Extract the (X, Y) coordinate from the center of the cell holding the provided text.  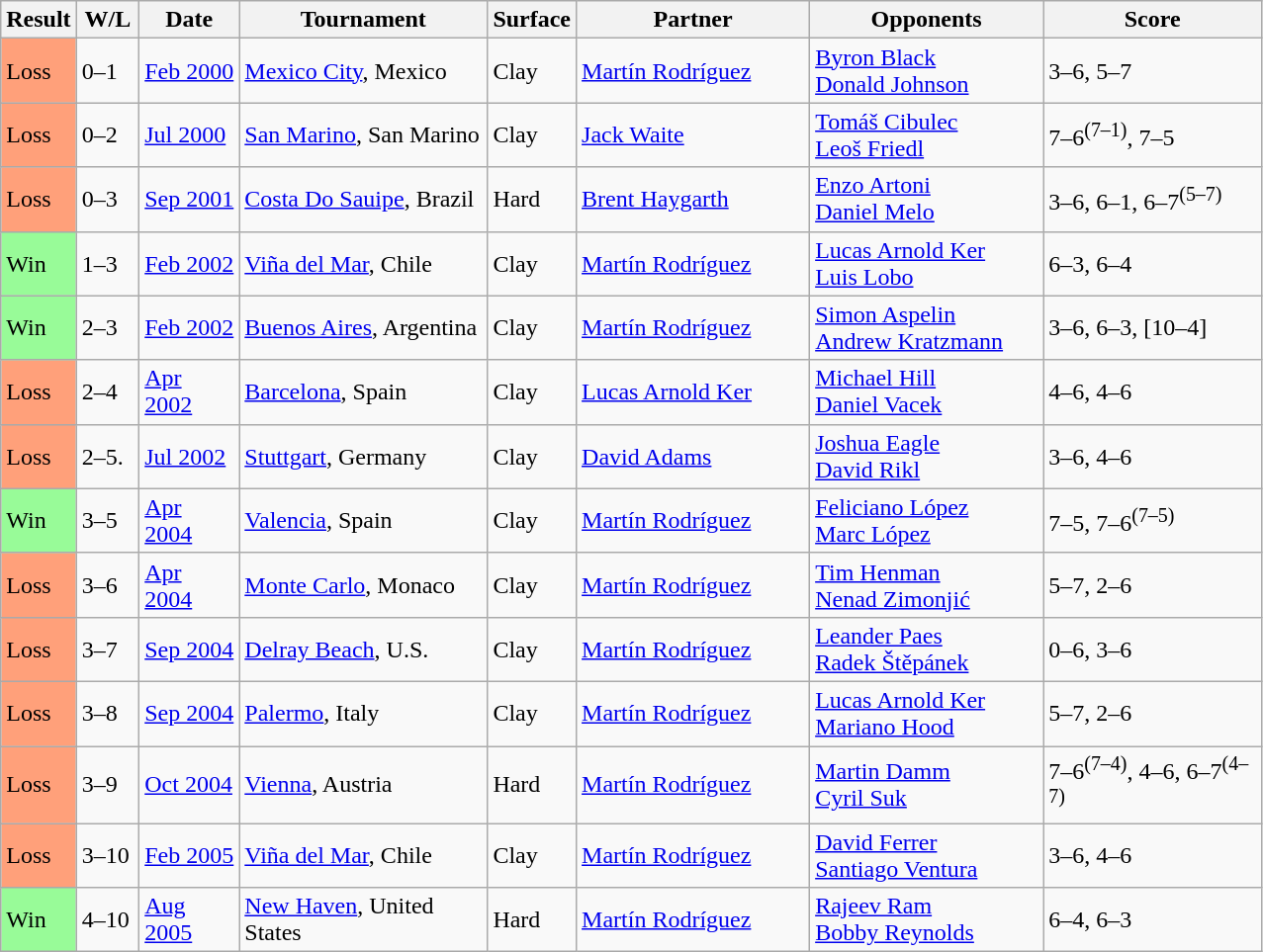
Mexico City, Mexico (364, 71)
Tim Henman Nenad Zimonjić (927, 585)
6–4, 6–3 (1153, 919)
Costa Do Sauipe, Brazil (364, 200)
7–5, 7–6(7–5) (1153, 520)
3–6, 6–1, 6–7(5–7) (1153, 200)
W/L (108, 20)
Valencia, Spain (364, 520)
Simon Aspelin Andrew Kratzmann (927, 328)
3–6, 6–3, [10–4] (1153, 328)
3–9 (108, 784)
New Haven, United States (364, 919)
Rajeev Ram Bobby Reynolds (927, 919)
Leander Paes Radek Štěpánek (927, 649)
Result (39, 20)
Tournament (364, 20)
3–8 (108, 714)
Buenos Aires, Argentina (364, 328)
David Adams (693, 457)
Feb 2000 (190, 71)
Joshua Eagle David Rikl (927, 457)
Stuttgart, Germany (364, 457)
Martin Damm Cyril Suk (927, 784)
Score (1153, 20)
Byron Black Donald Johnson (927, 71)
Michael Hill Daniel Vacek (927, 391)
Lucas Arnold Ker (693, 391)
3–7 (108, 649)
6–3, 6–4 (1153, 263)
1–3 (108, 263)
0–6, 3–6 (1153, 649)
3–6, 5–7 (1153, 71)
4–10 (108, 919)
3–10 (108, 856)
Barcelona, Spain (364, 391)
2–5. (108, 457)
Delray Beach, U.S. (364, 649)
0–2 (108, 134)
Tomáš Cibulec Leoš Friedl (927, 134)
0–3 (108, 200)
Vienna, Austria (364, 784)
David Ferrer Santiago Ventura (927, 856)
Opponents (927, 20)
Palermo, Italy (364, 714)
Lucas Arnold Ker Luis Lobo (927, 263)
Aug 2005 (190, 919)
Feliciano López Marc López (927, 520)
Jack Waite (693, 134)
4–6, 4–6 (1153, 391)
Feb 2005 (190, 856)
3–6 (108, 585)
2–4 (108, 391)
Partner (693, 20)
Oct 2004 (190, 784)
0–1 (108, 71)
Date (190, 20)
Surface (532, 20)
7–6(7–4), 4–6, 6–7(4–7) (1153, 784)
2–3 (108, 328)
Monte Carlo, Monaco (364, 585)
Brent Haygarth (693, 200)
3–5 (108, 520)
Lucas Arnold Ker Mariano Hood (927, 714)
Jul 2002 (190, 457)
Jul 2000 (190, 134)
San Marino, San Marino (364, 134)
7–6(7–1), 7–5 (1153, 134)
Apr 2002 (190, 391)
Enzo Artoni Daniel Melo (927, 200)
Sep 2001 (190, 200)
